Return (X, Y) of the center of cell containing provided text 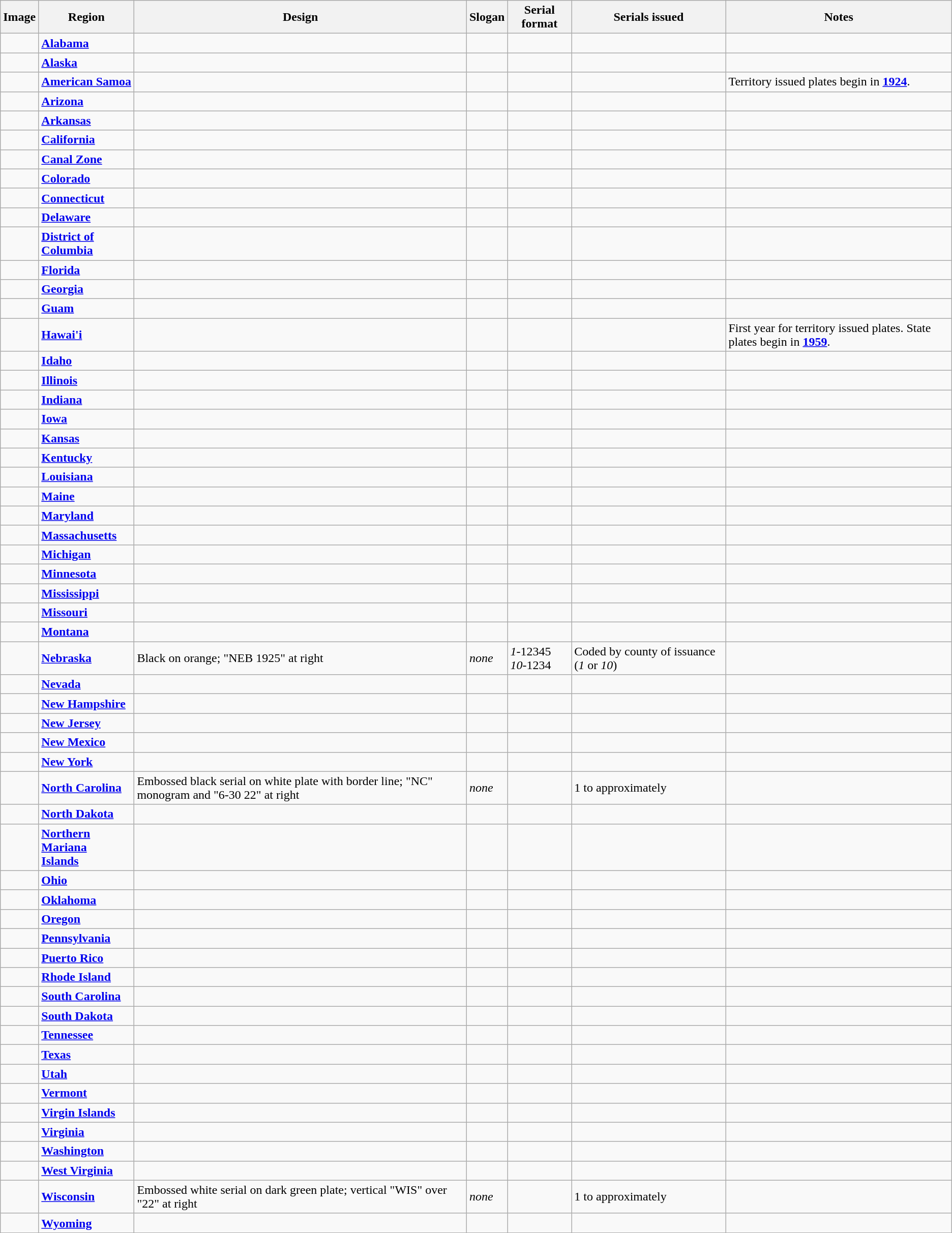
Michigan (86, 554)
Vermont (86, 1093)
Indiana (86, 400)
Virginia (86, 1132)
Design (301, 17)
Embossed black serial on white plate with border line; "NC" monogram and "6-30 22" at right (301, 788)
Tennessee (86, 1035)
Pennsylvania (86, 938)
Colorado (86, 178)
West Virginia (86, 1170)
Arkansas (86, 121)
Kansas (86, 438)
1-1234510-1234 (540, 658)
Louisiana (86, 477)
Mississippi (86, 593)
Illinois (86, 380)
North Carolina (86, 788)
Black on orange; "NEB 1925" at right (301, 658)
California (86, 140)
Missouri (86, 613)
Embossed white serial on dark green plate; vertical "WIS" over "22" at right (301, 1197)
Connecticut (86, 198)
Wisconsin (86, 1197)
Virgin Islands (86, 1112)
Oregon (86, 919)
Slogan (487, 17)
Puerto Rico (86, 957)
Coded by county of issuance (1 or 10) (649, 658)
Maryland (86, 516)
Hawai'i (86, 335)
New Jersey (86, 723)
Delaware (86, 217)
Kentucky (86, 458)
Maine (86, 496)
Iowa (86, 419)
American Samoa (86, 82)
Nebraska (86, 658)
Canal Zone (86, 159)
Region (86, 17)
Utah (86, 1074)
Image (19, 17)
Northern Mariana Islands (86, 847)
First year for territory issued plates. State plates begin in 1959. (839, 335)
Washington (86, 1151)
Arizona (86, 101)
Rhode Island (86, 977)
Florida (86, 270)
Notes (839, 17)
Ohio (86, 880)
South Dakota (86, 1016)
Guam (86, 309)
Texas (86, 1055)
Massachusetts (86, 535)
South Carolina (86, 997)
Minnesota (86, 574)
Nevada (86, 684)
Georgia (86, 289)
Alabama (86, 43)
North Dakota (86, 814)
Alaska (86, 63)
Idaho (86, 361)
New Hampshire (86, 704)
Serial format (540, 17)
New Mexico (86, 742)
Serials issued (649, 17)
Montana (86, 632)
Wyoming (86, 1223)
Territory issued plates begin in 1924. (839, 82)
District ofColumbia (86, 243)
Oklahoma (86, 899)
New York (86, 762)
